Return (X, Y) of the center of cell containing provided text 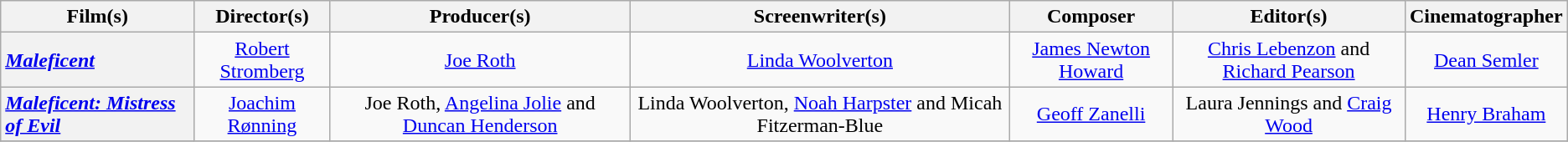
Composer (1091, 17)
Joachim Rønning (262, 114)
Joe Roth (480, 60)
Laura Jennings and Craig Wood (1289, 114)
Geoff Zanelli (1091, 114)
Screenwriter(s) (819, 17)
Cinematographer (1486, 17)
Chris Lebenzon and Richard Pearson (1289, 60)
Linda Woolverton, Noah Harpster and Micah Fitzerman-Blue (819, 114)
Henry Braham (1486, 114)
Robert Stromberg (262, 60)
Director(s) (262, 17)
Linda Woolverton (819, 60)
Dean Semler (1486, 60)
Film(s) (97, 17)
Editor(s) (1289, 17)
Joe Roth, Angelina Jolie and Duncan Henderson (480, 114)
James Newton Howard (1091, 60)
Maleficent: Mistress of Evil (97, 114)
Maleficent (97, 60)
Producer(s) (480, 17)
